Return (x, y) of the center of cell containing provided text 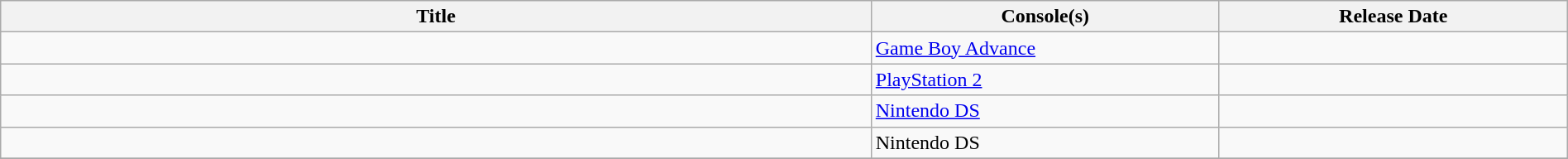
Console(s) (1045, 17)
PlayStation 2 (1045, 79)
Game Boy Advance (1045, 48)
Release Date (1393, 17)
Title (437, 17)
